Identify which cell holds the provided text, then report its [X, Y] central coordinate. 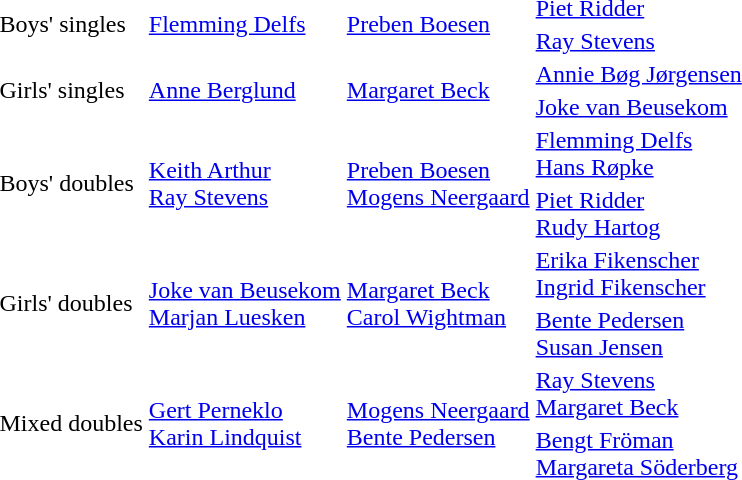
Margaret Beck [438, 90]
Margaret Beck Carol Wightman [438, 304]
Keith Arthur Ray Stevens [244, 184]
Anne Berglund [244, 90]
Preben Boesen Mogens Neergaard [438, 184]
Joke van Beusekom Marjan Luesken [244, 304]
